Locate the cell with the specified text and output its [x, y] center coordinate. 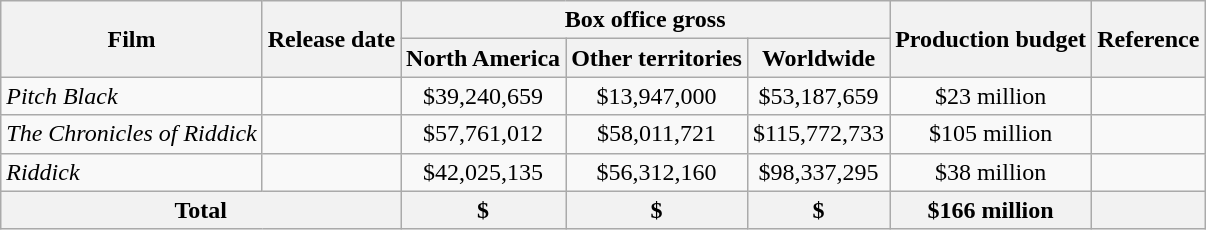
Release date [331, 39]
Other territories [657, 58]
Production budget [991, 39]
$39,240,659 [484, 96]
The Chronicles of Riddick [132, 134]
$56,312,160 [657, 172]
$13,947,000 [657, 96]
North America [484, 58]
$38 million [991, 172]
$105 million [991, 134]
Pitch Black [132, 96]
Riddick [132, 172]
$53,187,659 [818, 96]
$98,337,295 [818, 172]
$23 million [991, 96]
Box office gross [646, 20]
$42,025,135 [484, 172]
$58,011,721 [657, 134]
$166 million [991, 210]
Worldwide [818, 58]
$57,761,012 [484, 134]
Total [201, 210]
$115,772,733 [818, 134]
Film [132, 39]
Reference [1148, 39]
